Find where the given text appears and provide that cell's center as (X, Y) coordinate. 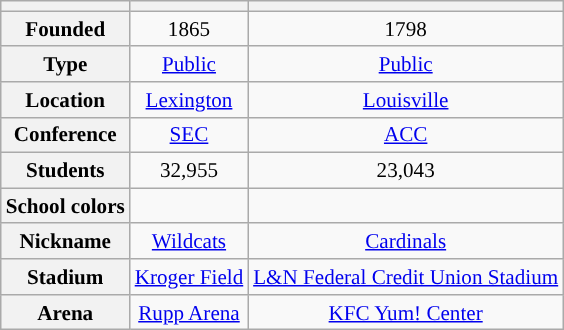
Rupp Arena (189, 312)
Louisville (406, 100)
ACC (406, 134)
School colors (66, 206)
32,955 (189, 170)
1865 (189, 28)
KFC Yum! Center (406, 312)
Conference (66, 134)
1798 (406, 28)
Kroger Field (189, 276)
23,043 (406, 170)
Wildcats (189, 240)
L&N Federal Credit Union Stadium (406, 276)
SEC (189, 134)
Nickname (66, 240)
Type (66, 64)
Cardinals (406, 240)
Arena (66, 312)
Location (66, 100)
Students (66, 170)
Lexington (189, 100)
Stadium (66, 276)
Founded (66, 28)
